Search for the cell housing the specified text and yield its (x, y) center coordinate. 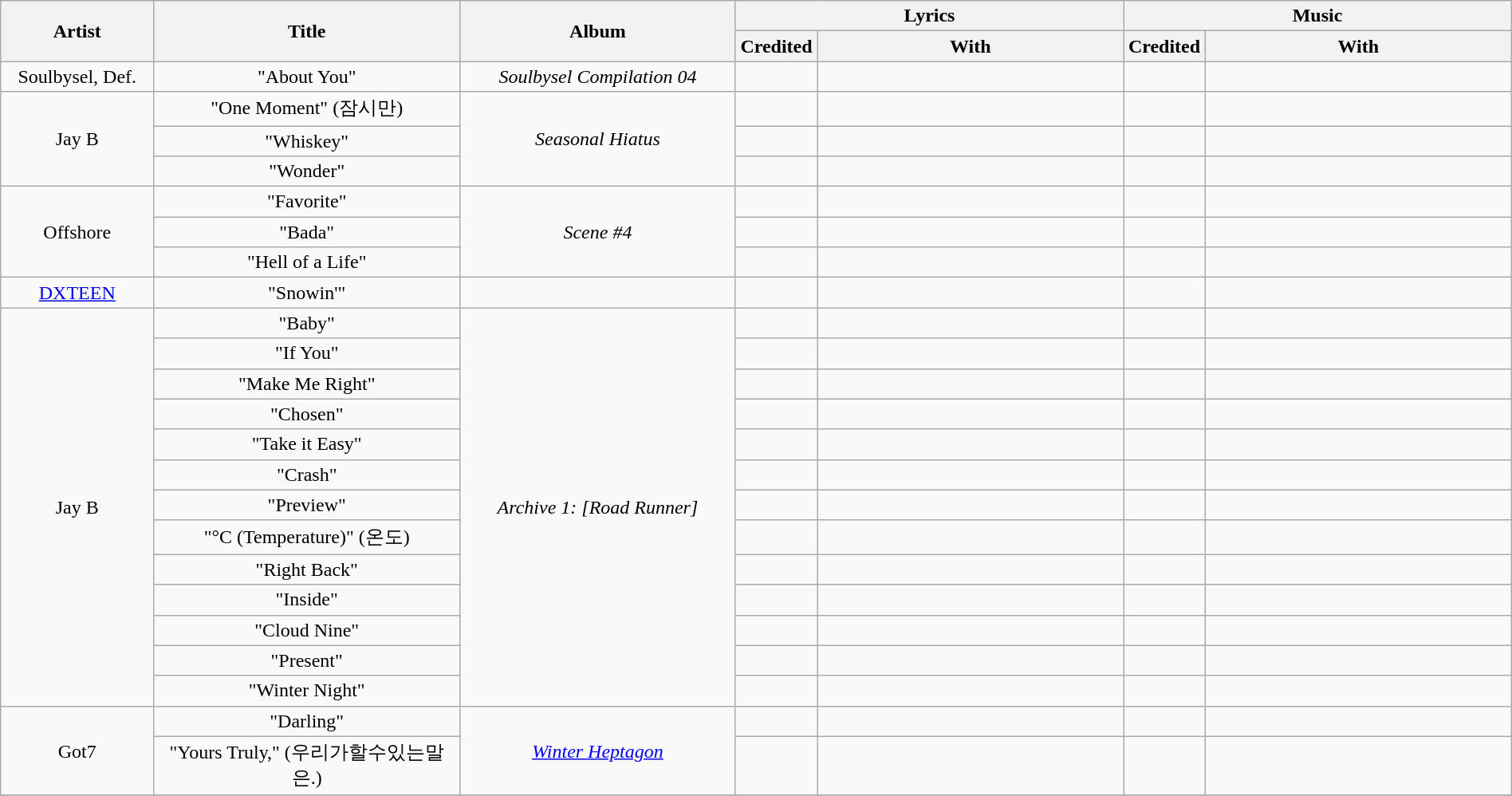
"Crash" (307, 475)
"About You" (307, 77)
Album (598, 31)
"One Moment" (잠시만) (307, 108)
Title (307, 31)
"Winter Night" (307, 691)
"Hell of a Life" (307, 262)
Scene #4 (598, 232)
"Right Back" (307, 569)
"If You" (307, 353)
"Chosen" (307, 414)
"Preview" (307, 505)
Winter Heptagon (598, 751)
Soulbysel, Def. (77, 77)
"Cloud Nine" (307, 630)
"°C (Temperature)" (온도) (307, 538)
"Darling" (307, 721)
Music (1317, 16)
"Make Me Right" (307, 384)
Soulbysel Compilation 04 (598, 77)
Archive 1: [Road Runner] (598, 507)
"Yours Truly," (우리가할수있는말은.) (307, 766)
"Snowin'" (307, 293)
"Take it Easy" (307, 444)
"Baby" (307, 323)
Got7 (77, 751)
DXTEEN (77, 293)
Artist (77, 31)
Lyrics (929, 16)
"Wonder" (307, 171)
"Present" (307, 660)
"Whiskey" (307, 141)
Offshore (77, 232)
"Bada" (307, 232)
"Favorite" (307, 202)
"Inside" (307, 600)
Seasonal Hiatus (598, 139)
